From the cell containing the given text, extract its center point as (x, y) coordinate. 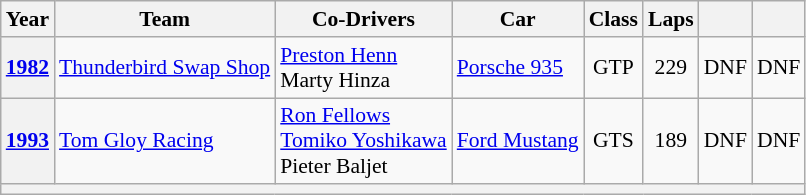
Ron Fellows Tomiko Yoshikawa Pieter Baljet (364, 142)
Year (28, 19)
229 (671, 68)
GTP (614, 68)
Car (518, 19)
Team (164, 19)
Porsche 935 (518, 68)
Preston Henn Marty Hinza (364, 68)
Tom Gloy Racing (164, 142)
1982 (28, 68)
189 (671, 142)
1993 (28, 142)
Thunderbird Swap Shop (164, 68)
Class (614, 19)
Laps (671, 19)
GTS (614, 142)
Ford Mustang (518, 142)
Co-Drivers (364, 19)
